Pinpoint the cell where the given text exists, returning its (X, Y) midpoint coordinate. 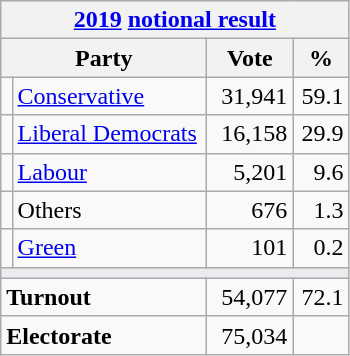
Vote (250, 58)
31,941 (250, 96)
54,077 (250, 297)
Conservative (110, 96)
Labour (110, 172)
Green (110, 248)
Liberal Democrats (110, 134)
16,158 (250, 134)
5,201 (250, 172)
29.9 (321, 134)
2019 notional result (175, 20)
676 (250, 210)
75,034 (250, 335)
1.3 (321, 210)
9.6 (321, 172)
Turnout (104, 297)
72.1 (321, 297)
% (321, 58)
59.1 (321, 96)
Others (110, 210)
0.2 (321, 248)
Party (104, 58)
101 (250, 248)
Electorate (104, 335)
